Output the (X, Y) coordinate of the center of the cell containing the given text.  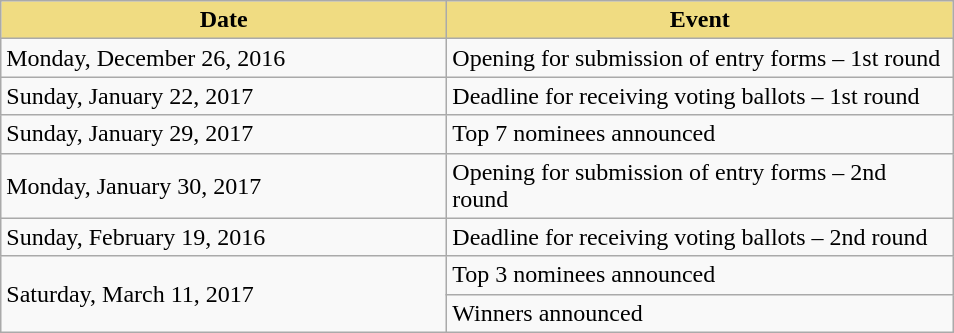
Sunday, January 29, 2017 (224, 134)
Sunday, February 19, 2016 (224, 237)
Deadline for receiving voting ballots – 2nd round (700, 237)
Saturday, March 11, 2017 (224, 294)
Date (224, 20)
Opening for submission of entry forms – 2nd round (700, 186)
Opening for submission of entry forms – 1st round (700, 58)
Monday, December 26, 2016 (224, 58)
Top 7 nominees announced (700, 134)
Deadline for receiving voting ballots – 1st round (700, 96)
Event (700, 20)
Top 3 nominees announced (700, 275)
Monday, January 30, 2017 (224, 186)
Winners announced (700, 313)
Sunday, January 22, 2017 (224, 96)
